Find where the given text appears and provide that cell's center as [X, Y] coordinate. 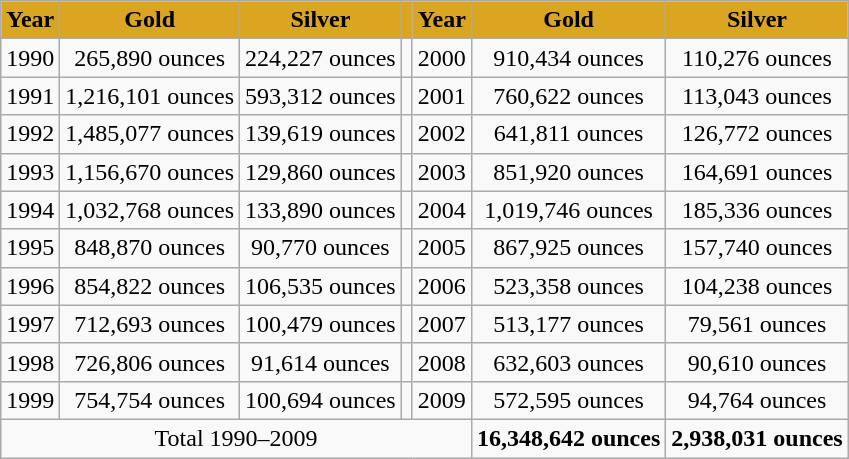
2001 [442, 96]
Total 1990–2009 [236, 438]
1995 [30, 248]
851,920 ounces [568, 172]
1,032,768 ounces [150, 210]
848,870 ounces [150, 248]
572,595 ounces [568, 400]
90,770 ounces [321, 248]
632,603 ounces [568, 362]
106,535 ounces [321, 286]
126,772 ounces [757, 134]
91,614 ounces [321, 362]
1,156,670 ounces [150, 172]
157,740 ounces [757, 248]
265,890 ounces [150, 58]
593,312 ounces [321, 96]
2009 [442, 400]
726,806 ounces [150, 362]
100,479 ounces [321, 324]
16,348,642 ounces [568, 438]
513,177 ounces [568, 324]
110,276 ounces [757, 58]
910,434 ounces [568, 58]
1999 [30, 400]
1,019,746 ounces [568, 210]
760,622 ounces [568, 96]
1993 [30, 172]
2006 [442, 286]
1994 [30, 210]
2007 [442, 324]
2,938,031 ounces [757, 438]
1996 [30, 286]
139,619 ounces [321, 134]
113,043 ounces [757, 96]
100,694 ounces [321, 400]
2004 [442, 210]
754,754 ounces [150, 400]
94,764 ounces [757, 400]
129,860 ounces [321, 172]
104,238 ounces [757, 286]
1990 [30, 58]
1,485,077 ounces [150, 134]
1997 [30, 324]
224,227 ounces [321, 58]
2000 [442, 58]
1,216,101 ounces [150, 96]
133,890 ounces [321, 210]
2008 [442, 362]
90,610 ounces [757, 362]
79,561 ounces [757, 324]
1991 [30, 96]
2003 [442, 172]
854,822 ounces [150, 286]
2005 [442, 248]
164,691 ounces [757, 172]
712,693 ounces [150, 324]
867,925 ounces [568, 248]
1992 [30, 134]
641,811 ounces [568, 134]
2002 [442, 134]
1998 [30, 362]
523,358 ounces [568, 286]
185,336 ounces [757, 210]
